Return the [X, Y] coordinate for the center point of the cell that contains the specified text.  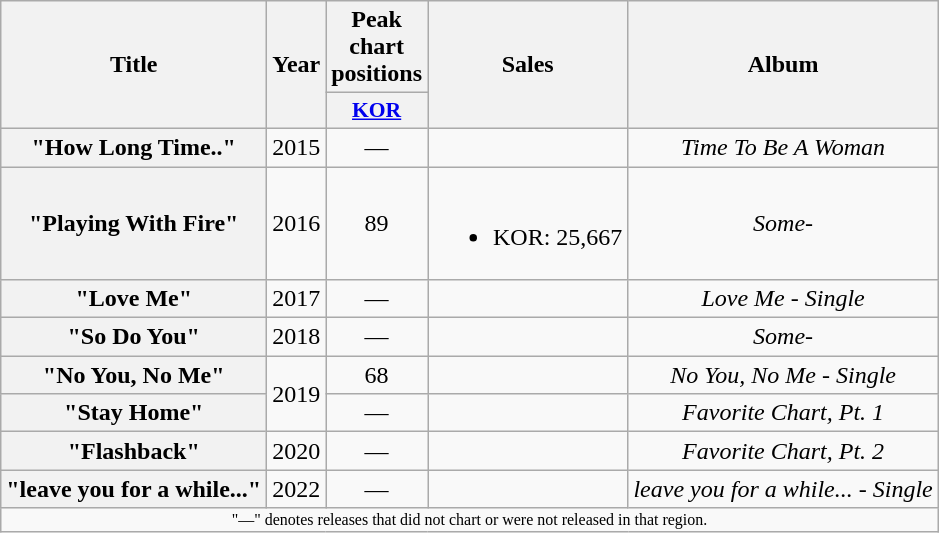
"Playing With Fire" [134, 222]
2022 [296, 489]
Peak chart positions [377, 47]
Year [296, 65]
2017 [296, 299]
"Flashback" [134, 451]
Sales [528, 65]
Title [134, 65]
"Stay Home" [134, 413]
"Love Me" [134, 299]
leave you for a while... - Single [783, 489]
Love Me - Single [783, 299]
Favorite Chart, Pt. 1 [783, 413]
2020 [296, 451]
2015 [296, 147]
2019 [296, 394]
"How Long Time.." [134, 147]
Time To Be A Woman [783, 147]
KOR [377, 111]
"—" denotes releases that did not chart or were not released in that region. [470, 520]
"No You, No Me" [134, 375]
Album [783, 65]
No You, No Me - Single [783, 375]
"leave you for a while..." [134, 489]
Favorite Chart, Pt. 2 [783, 451]
KOR: 25,667 [528, 222]
2016 [296, 222]
89 [377, 222]
68 [377, 375]
"So Do You" [134, 337]
2018 [296, 337]
